Return [X, Y] of the center of cell containing provided text 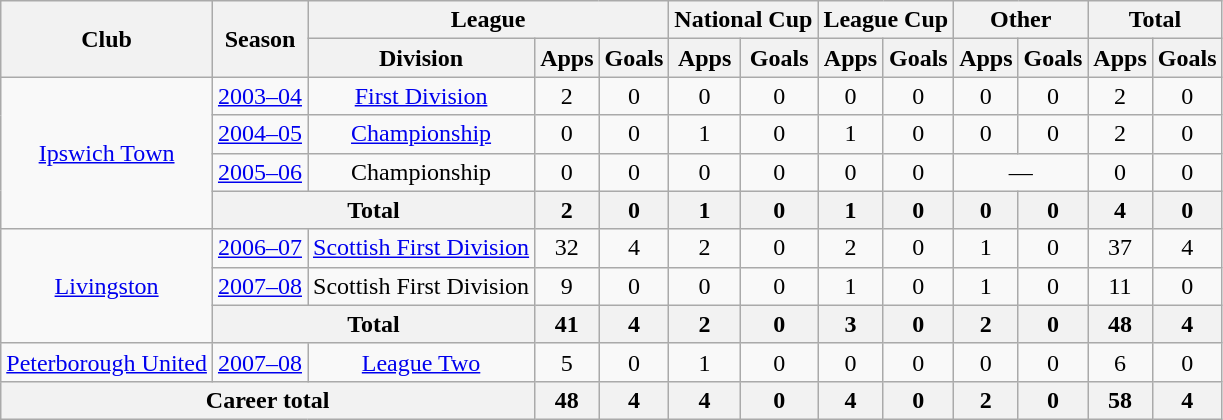
2004–05 [260, 134]
37 [1120, 248]
Club [107, 39]
Division [422, 58]
2006–07 [260, 248]
Ipswich Town [107, 153]
League Cup [886, 20]
League [488, 20]
Other [1021, 20]
6 [1120, 362]
41 [567, 324]
5 [567, 362]
3 [850, 324]
Career total [268, 400]
2005–06 [260, 172]
League Two [422, 362]
First Division [422, 96]
9 [567, 286]
11 [1120, 286]
— [1021, 172]
Peterborough United [107, 362]
58 [1120, 400]
2003–04 [260, 96]
32 [567, 248]
National Cup [744, 20]
Season [260, 39]
Livingston [107, 286]
